Locate the cell with the specified text and output its [X, Y] center coordinate. 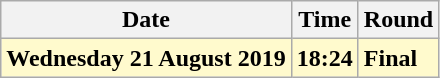
Wednesday 21 August 2019 [146, 58]
18:24 [324, 58]
Time [324, 20]
Round [398, 20]
Date [146, 20]
Final [398, 58]
